For the text-containing cell, return its midpoint in [x, y] coordinate format. 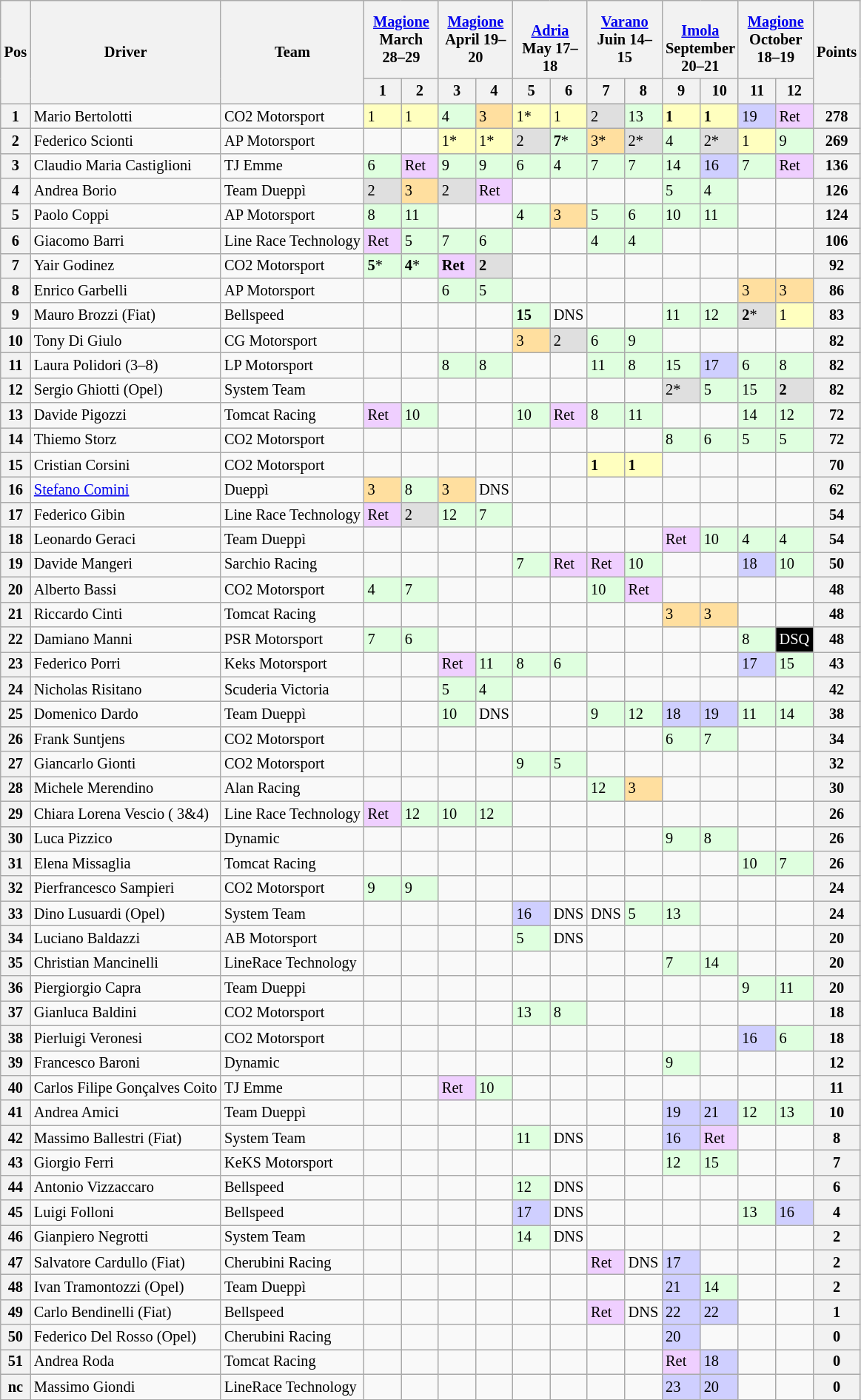
25 [16, 714]
Federico Porri [126, 664]
Federico Gibin [126, 515]
nc [16, 1387]
3* [606, 141]
Points [837, 52]
83 [837, 315]
Christian Mancinelli [126, 963]
Team [292, 52]
40 [16, 1088]
Antonio Vizzaccaro [126, 1188]
49 [16, 1312]
MagioneMarch 28–29 [401, 39]
51 [16, 1362]
46 [16, 1237]
Laura Polidori (3–8) [126, 365]
106 [837, 241]
Luciano Baldazzi [126, 938]
36 [16, 988]
MagioneApril 19–20 [475, 39]
Claudio Maria Castiglioni [126, 166]
33 [16, 914]
Thiemo Storz [126, 440]
Driver [126, 52]
5* [383, 266]
Massimo Giondi [126, 1387]
KeKS Motorsport [292, 1162]
35 [16, 963]
Alberto Bassi [126, 589]
Gianpiero Negrotti [126, 1237]
Davide Pigozzi [126, 415]
Nicholas Risitano [126, 689]
Dino Lusuardi (Opel) [126, 914]
4* [420, 266]
92 [837, 266]
7* [569, 141]
28 [16, 788]
45 [16, 1213]
Andrea Borio [126, 191]
Michele Merendino [126, 788]
Keks Motorsport [292, 664]
Luca Pizzico [126, 839]
DSQ [794, 639]
136 [837, 166]
278 [837, 116]
Giancarlo Gionti [126, 764]
Pierluigi Veronesi [126, 1038]
Paolo Coppi [126, 215]
Team Dueppi [292, 988]
Domenico Dardo [126, 714]
MagioneOctober 18–19 [776, 39]
39 [16, 1063]
Carlo Bendinelli (Fiat) [126, 1312]
LP Motorsport [292, 365]
47 [16, 1262]
Giorgio Ferri [126, 1162]
31 [16, 863]
62 [837, 489]
Mauro Brozzi (Fiat) [126, 315]
Chiara Lorena Vescio ( 3&4) [126, 814]
CG Motorsport [292, 341]
269 [837, 141]
124 [837, 215]
Riccardo Cinti [126, 614]
ImolaSeptember 20–21 [700, 39]
Pierfrancesco Sampieri [126, 888]
Cristian Corsini [126, 465]
PSR Motorsport [292, 639]
Ivan Tramontozzi (Opel) [126, 1287]
Dueppì [292, 489]
AB Motorsport [292, 938]
Federico Del Rosso (Opel) [126, 1337]
Alan Racing [292, 788]
Elena Missaglia [126, 863]
Davide Mangeri [126, 564]
Piergiorgio Capra [126, 988]
Federico Scionti [126, 141]
Yair Godinez [126, 266]
Francesco Baroni [126, 1063]
Stefano Comini [126, 489]
Andrea Roda [126, 1362]
Luigi Folloni [126, 1213]
AdriaMay 17–18 [551, 39]
126 [837, 191]
29 [16, 814]
Massimo Ballestri (Fiat) [126, 1138]
Pos [16, 52]
27 [16, 764]
Tony Di Giulo [126, 341]
Leonardo Geraci [126, 540]
41 [16, 1113]
Frank Suntjens [126, 739]
Sergio Ghiotti (Opel) [126, 390]
Salvatore Cardullo (Fiat) [126, 1262]
Giacomo Barri [126, 241]
Andrea Amici [126, 1113]
Sarchio Racing [292, 564]
VaranoJuin 14–15 [625, 39]
44 [16, 1188]
Enrico Garbelli [126, 290]
37 [16, 1013]
86 [837, 290]
Mario Bertolotti [126, 116]
70 [837, 465]
Carlos Filipe Gonçalves Coito [126, 1088]
Gianluca Baldini [126, 1013]
Scuderia Victoria [292, 689]
Damiano Manni [126, 639]
